Find where the given text appears and provide that cell's center as [x, y] coordinate. 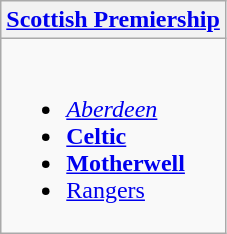
Scottish Premiership [114, 20]
AberdeenCelticMotherwellRangers [114, 136]
